From the cell containing the given text, extract its center point as (X, Y) coordinate. 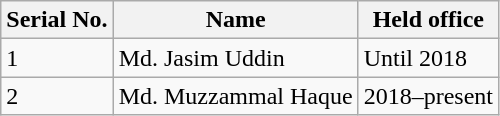
2018–present (428, 96)
Md. Muzzammal Haque (236, 96)
Serial No. (57, 20)
1 (57, 58)
Held office (428, 20)
2 (57, 96)
Md. Jasim Uddin (236, 58)
Name (236, 20)
Until 2018 (428, 58)
